Locate the cell with the specified text and output its [X, Y] center coordinate. 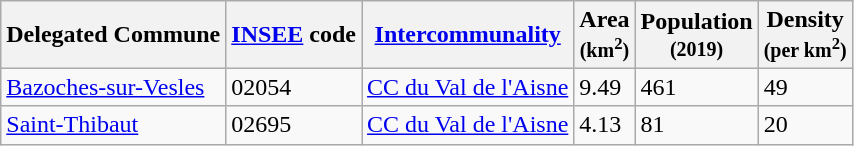
Delegated Commune [114, 34]
Intercommunality [468, 34]
Density(per km2) [805, 34]
9.49 [604, 87]
INSEE code [294, 34]
20 [805, 125]
02695 [294, 125]
461 [696, 87]
81 [696, 125]
4.13 [604, 125]
Population(2019) [696, 34]
49 [805, 87]
Saint-Thibaut [114, 125]
02054 [294, 87]
Area(km2) [604, 34]
Bazoches-sur-Vesles [114, 87]
